Return the [X, Y] coordinate for the center point of the cell that contains the specified text.  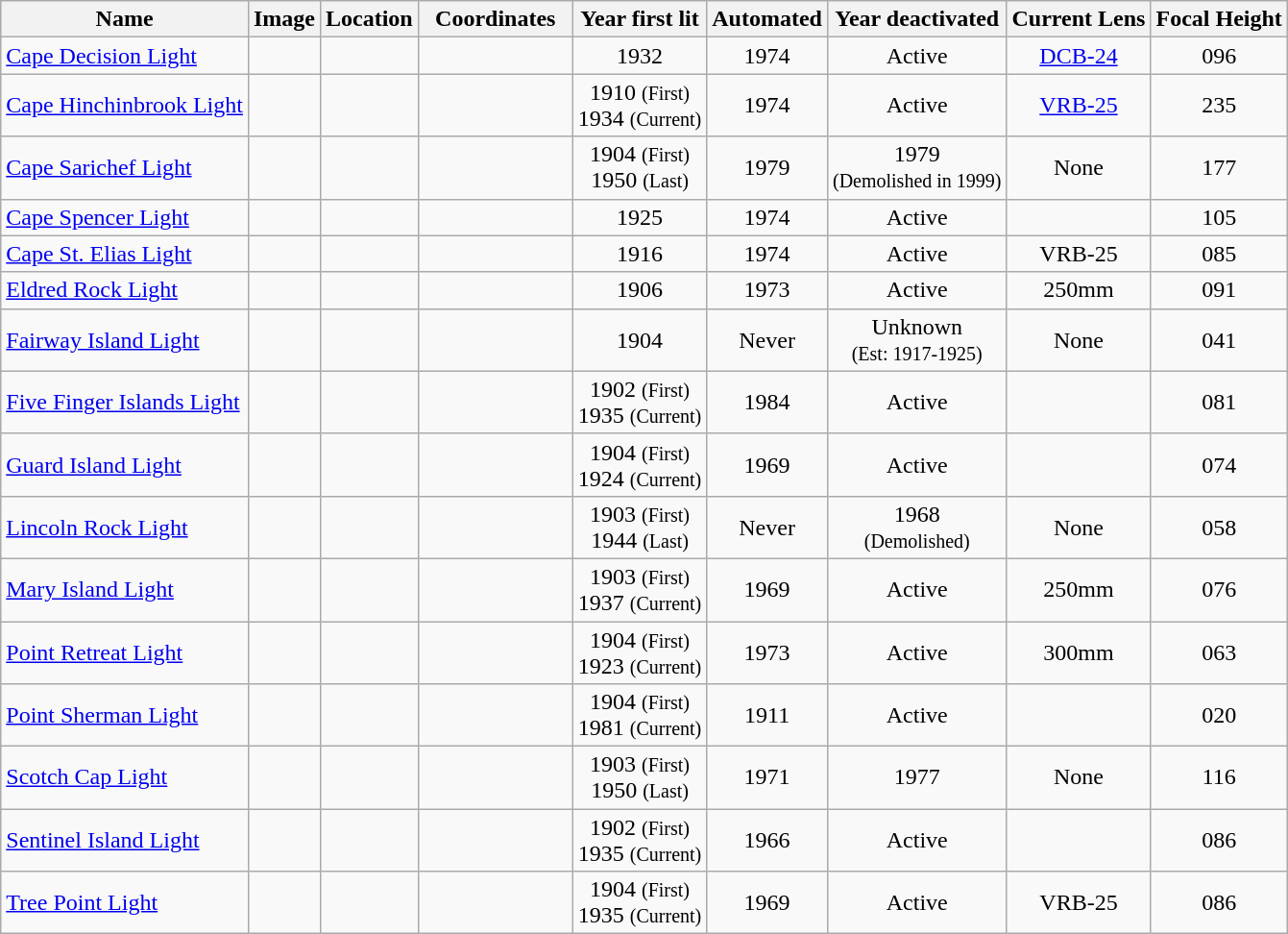
091 [1219, 290]
1904 [640, 340]
1916 [640, 254]
Year first lit [640, 19]
1977 [916, 778]
1904 (First) 1981 (Current) [640, 715]
235 [1219, 106]
074 [1219, 465]
Tree Point Light [125, 903]
Sentinel Island Light [125, 840]
1903 (First) 1950 (Last) [640, 778]
Guard Island Light [125, 465]
Eldred Rock Light [125, 290]
Current Lens [1079, 19]
1968(Demolished) [916, 527]
020 [1219, 715]
1904 (First) 1923 (Current) [640, 651]
Image [284, 19]
Point Retreat Light [125, 651]
085 [1219, 254]
1904 (First) 1924 (Current) [640, 465]
Coordinates [496, 19]
105 [1219, 217]
1904 (First) 1935 (Current) [640, 903]
177 [1219, 167]
1903 (First) 1937 (Current) [640, 590]
300mm [1079, 651]
Location [369, 19]
1906 [640, 290]
076 [1219, 590]
Cape Spencer Light [125, 217]
Automated [767, 19]
Cape Hinchinbrook Light [125, 106]
Cape Decision Light [125, 56]
1903 (First) 1944 (Last) [640, 527]
Point Sherman Light [125, 715]
Scotch Cap Light [125, 778]
Focal Height [1219, 19]
058 [1219, 527]
1925 [640, 217]
1971 [767, 778]
041 [1219, 340]
063 [1219, 651]
1932 [640, 56]
1984 [767, 402]
1910 (First) 1934 (Current) [640, 106]
Unknown(Est: 1917-1925) [916, 340]
Five Finger Islands Light [125, 402]
1911 [767, 715]
1979(Demolished in 1999) [916, 167]
DCB-24 [1079, 56]
Lincoln Rock Light [125, 527]
Cape Sarichef Light [125, 167]
Mary Island Light [125, 590]
Fairway Island Light [125, 340]
116 [1219, 778]
Year deactivated [916, 19]
081 [1219, 402]
1979 [767, 167]
Cape St. Elias Light [125, 254]
096 [1219, 56]
1904 (First) 1950 (Last) [640, 167]
Name [125, 19]
1966 [767, 840]
